Identify which cell holds the provided text, then report its [X, Y] central coordinate. 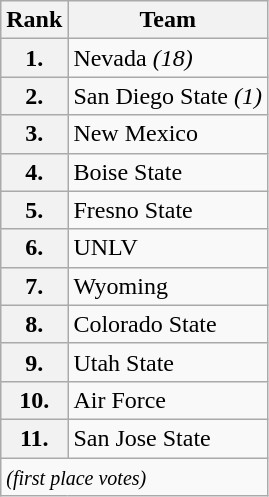
Utah State [168, 362]
Rank [34, 20]
7. [34, 286]
6. [34, 248]
UNLV [168, 248]
5. [34, 210]
Team [168, 20]
San Jose State [168, 438]
Fresno State [168, 210]
1. [34, 58]
Colorado State [168, 324]
4. [34, 172]
San Diego State (1) [168, 96]
Boise State [168, 172]
9. [34, 362]
3. [34, 134]
Nevada (18) [168, 58]
11. [34, 438]
Air Force [168, 400]
8. [34, 324]
New Mexico [168, 134]
Wyoming [168, 286]
(first place votes) [134, 477]
2. [34, 96]
10. [34, 400]
